Provide the (x, y) coordinate of the cell's center where the given text is located.  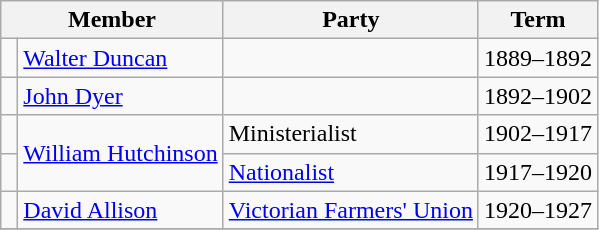
1920–1927 (538, 210)
Walter Duncan (120, 58)
Nationalist (350, 172)
Term (538, 20)
Member (112, 20)
Party (350, 20)
1889–1892 (538, 58)
1917–1920 (538, 172)
Ministerialist (350, 134)
Victorian Farmers' Union (350, 210)
William Hutchinson (120, 153)
David Allison (120, 210)
John Dyer (120, 96)
1892–1902 (538, 96)
1902–1917 (538, 134)
